Search for the cell housing the specified text and yield its [X, Y] center coordinate. 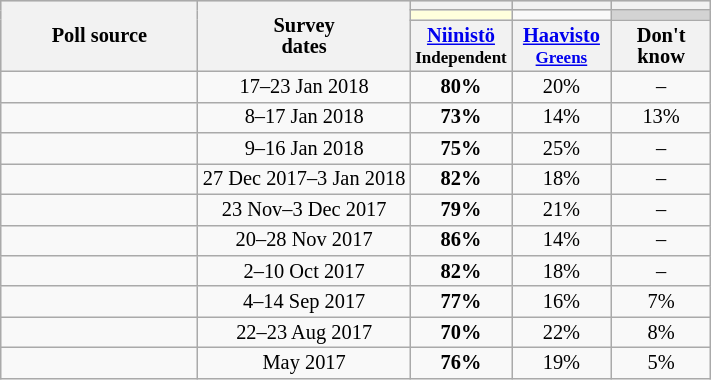
May 2017 [304, 362]
27 Dec 2017–3 Jan 2018 [304, 178]
20% [562, 86]
79% [460, 210]
Don't know [661, 46]
75% [460, 148]
2–10 Oct 2017 [304, 270]
9–16 Jan 2018 [304, 148]
70% [460, 332]
Poll source [100, 36]
7% [661, 302]
8% [661, 332]
73% [460, 118]
HaavistoGreens [562, 46]
8–17 Jan 2018 [304, 118]
77% [460, 302]
5% [661, 362]
20–28 Nov 2017 [304, 240]
17–23 Jan 2018 [304, 86]
19% [562, 362]
86% [460, 240]
4–14 Sep 2017 [304, 302]
NiinistöIndependent [460, 46]
Surveydates [304, 36]
76% [460, 362]
23 Nov–3 Dec 2017 [304, 210]
21% [562, 210]
25% [562, 148]
80% [460, 86]
22–23 Aug 2017 [304, 332]
16% [562, 302]
22% [562, 332]
13% [661, 118]
